Locate the cell with the specified text and output its [x, y] center coordinate. 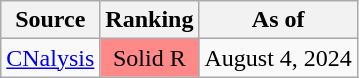
Source [50, 20]
CNalysis [50, 58]
Ranking [150, 20]
As of [278, 20]
Solid R [150, 58]
August 4, 2024 [278, 58]
